Determine the [x, y] coordinate at the center of the cell enclosing the given text.  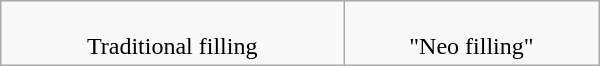
"Neo filling" [472, 34]
Traditional filling [172, 34]
